Capture the cell that displays the provided text and extract its [x, y] central coordinate. 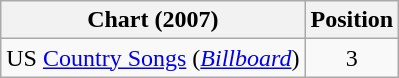
3 [352, 58]
Position [352, 20]
Chart (2007) [153, 20]
US Country Songs (Billboard) [153, 58]
